Scan for the cell matching the given text and deliver its (x, y) coordinate at center. 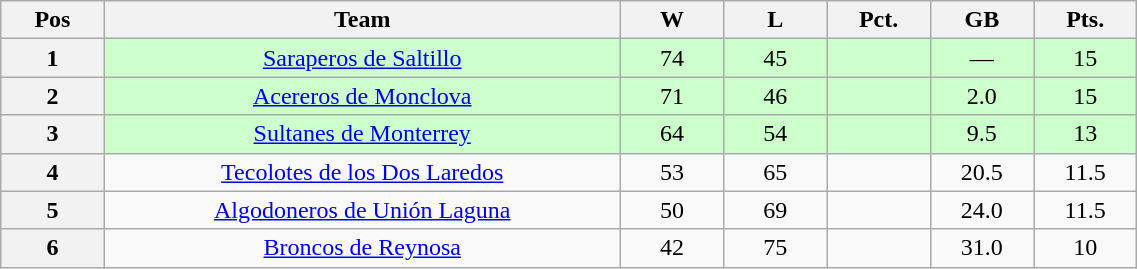
54 (776, 134)
74 (672, 58)
6 (52, 248)
53 (672, 172)
5 (52, 210)
3 (52, 134)
69 (776, 210)
1 (52, 58)
GB (982, 20)
— (982, 58)
42 (672, 248)
Broncos de Reynosa (362, 248)
2.0 (982, 96)
Acereros de Monclova (362, 96)
9.5 (982, 134)
50 (672, 210)
Team (362, 20)
20.5 (982, 172)
46 (776, 96)
10 (1086, 248)
24.0 (982, 210)
31.0 (982, 248)
2 (52, 96)
75 (776, 248)
45 (776, 58)
Pts. (1086, 20)
4 (52, 172)
Sultanes de Monterrey (362, 134)
Algodoneros de Unión Laguna (362, 210)
71 (672, 96)
13 (1086, 134)
Pct. (878, 20)
Tecolotes de los Dos Laredos (362, 172)
L (776, 20)
64 (672, 134)
W (672, 20)
65 (776, 172)
Pos (52, 20)
Saraperos de Saltillo (362, 58)
